Capture the cell that displays the provided text and extract its [x, y] central coordinate. 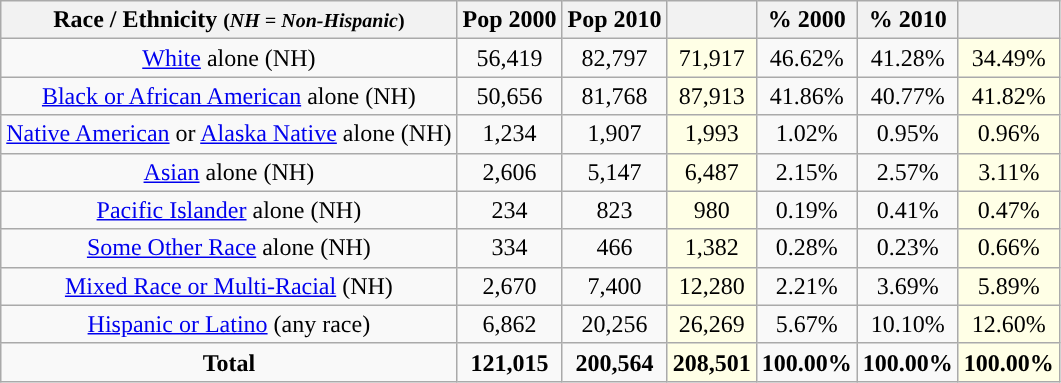
234 [510, 210]
0.66% [1008, 248]
White alone (NH) [229, 58]
1,907 [614, 134]
334 [510, 248]
Some Other Race alone (NH) [229, 248]
12.60% [1008, 324]
40.77% [908, 96]
0.23% [908, 248]
Pop 2010 [614, 20]
Pacific Islander alone (NH) [229, 210]
41.82% [1008, 96]
2.15% [806, 172]
Pop 2000 [510, 20]
Asian alone (NH) [229, 172]
7,400 [614, 286]
1,993 [712, 134]
121,015 [510, 362]
6,487 [712, 172]
81,768 [614, 96]
6,862 [510, 324]
1,382 [712, 248]
Hispanic or Latino (any race) [229, 324]
10.10% [908, 324]
2.57% [908, 172]
2,606 [510, 172]
0.19% [806, 210]
200,564 [614, 362]
Total [229, 362]
5,147 [614, 172]
82,797 [614, 58]
2,670 [510, 286]
Race / Ethnicity (NH = Non-Hispanic) [229, 20]
Black or African American alone (NH) [229, 96]
71,917 [712, 58]
0.95% [908, 134]
26,269 [712, 324]
41.86% [806, 96]
1,234 [510, 134]
56,419 [510, 58]
5.67% [806, 324]
0.47% [1008, 210]
50,656 [510, 96]
Mixed Race or Multi-Racial (NH) [229, 286]
87,913 [712, 96]
41.28% [908, 58]
823 [614, 210]
0.41% [908, 210]
Native American or Alaska Native alone (NH) [229, 134]
20,256 [614, 324]
0.28% [806, 248]
208,501 [712, 362]
3.69% [908, 286]
2.21% [806, 286]
980 [712, 210]
46.62% [806, 58]
0.96% [1008, 134]
3.11% [1008, 172]
34.49% [1008, 58]
% 2000 [806, 20]
12,280 [712, 286]
% 2010 [908, 20]
5.89% [1008, 286]
1.02% [806, 134]
466 [614, 248]
